Extract the (X, Y) coordinate from the center of the cell holding the provided text.  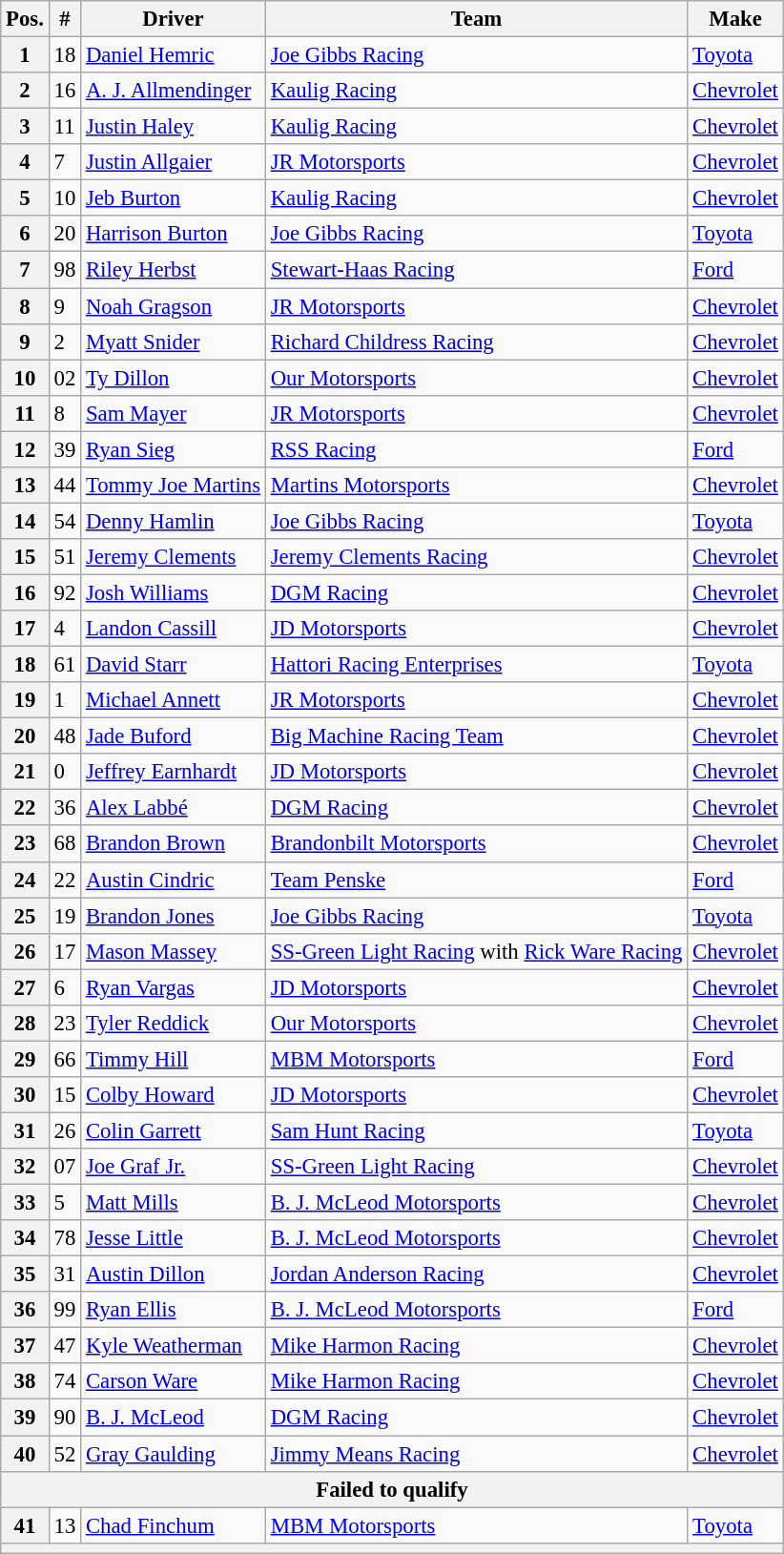
B. J. McLeod (174, 1418)
30 (25, 1095)
12 (25, 449)
Big Machine Racing Team (476, 736)
Chad Finchum (174, 1525)
Denny Hamlin (174, 521)
David Starr (174, 665)
Daniel Hemric (174, 55)
0 (65, 772)
35 (25, 1274)
Pos. (25, 19)
34 (25, 1238)
Ryan Ellis (174, 1310)
37 (25, 1346)
Make (735, 19)
Jordan Anderson Racing (476, 1274)
40 (25, 1454)
Tommy Joe Martins (174, 486)
Ty Dillon (174, 378)
Noah Gragson (174, 306)
Alex Labbé (174, 808)
Brandon Jones (174, 916)
98 (65, 270)
61 (65, 665)
Austin Cindric (174, 880)
78 (65, 1238)
Brandon Brown (174, 844)
07 (65, 1167)
Jesse Little (174, 1238)
25 (25, 916)
Jeb Burton (174, 198)
RSS Racing (476, 449)
Richard Childress Racing (476, 342)
48 (65, 736)
Tyler Reddick (174, 1024)
99 (65, 1310)
33 (25, 1203)
41 (25, 1525)
Sam Mayer (174, 413)
Carson Ware (174, 1382)
Michael Annett (174, 700)
68 (65, 844)
51 (65, 557)
44 (65, 486)
Ryan Vargas (174, 987)
Jimmy Means Racing (476, 1454)
Kyle Weatherman (174, 1346)
Austin Dillon (174, 1274)
Failed to qualify (392, 1489)
Justin Allgaier (174, 162)
28 (25, 1024)
Jade Buford (174, 736)
Harrison Burton (174, 234)
Colby Howard (174, 1095)
24 (25, 880)
Jeremy Clements (174, 557)
32 (25, 1167)
38 (25, 1382)
Colin Garrett (174, 1130)
Driver (174, 19)
74 (65, 1382)
Jeremy Clements Racing (476, 557)
29 (25, 1059)
47 (65, 1346)
Riley Herbst (174, 270)
Ryan Sieg (174, 449)
Sam Hunt Racing (476, 1130)
Matt Mills (174, 1203)
92 (65, 592)
Joe Graf Jr. (174, 1167)
Landon Cassill (174, 629)
54 (65, 521)
27 (25, 987)
Justin Haley (174, 127)
Hattori Racing Enterprises (476, 665)
Team (476, 19)
66 (65, 1059)
Stewart-Haas Racing (476, 270)
Brandonbilt Motorsports (476, 844)
02 (65, 378)
21 (25, 772)
SS-Green Light Racing with Rick Ware Racing (476, 951)
3 (25, 127)
Jeffrey Earnhardt (174, 772)
Josh Williams (174, 592)
52 (65, 1454)
# (65, 19)
Team Penske (476, 880)
Timmy Hill (174, 1059)
Mason Massey (174, 951)
14 (25, 521)
Gray Gaulding (174, 1454)
A. J. Allmendinger (174, 91)
Martins Motorsports (476, 486)
SS-Green Light Racing (476, 1167)
90 (65, 1418)
Myatt Snider (174, 342)
